For the text-containing cell, return its midpoint in (x, y) coordinate format. 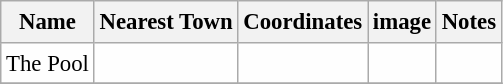
The Pool (48, 62)
Coordinates (303, 22)
Name (48, 22)
Notes (468, 22)
Nearest Town (166, 22)
image (402, 22)
